Detect which cell encompasses the target text, then output its [X, Y] center coordinate. 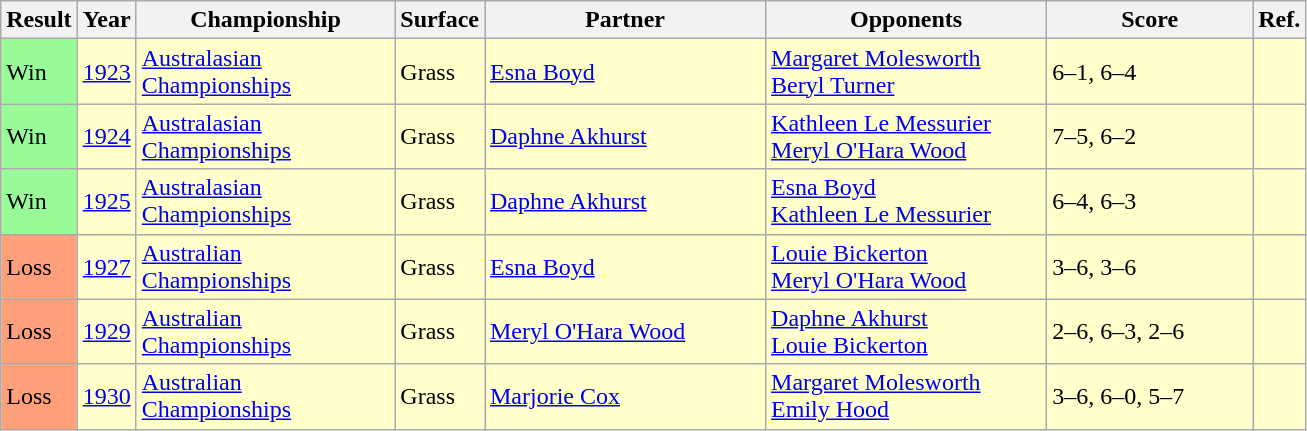
Louie Bickerton Meryl O'Hara Wood [906, 266]
Meryl O'Hara Wood [624, 332]
1923 [106, 72]
Margaret Molesworth Emily Hood [906, 396]
3–6, 6–0, 5–7 [1150, 396]
6–1, 6–4 [1150, 72]
1930 [106, 396]
Marjorie Cox [624, 396]
Championship [266, 20]
Kathleen Le Messurier Meryl O'Hara Wood [906, 136]
1929 [106, 332]
1925 [106, 202]
1927 [106, 266]
Daphne Akhurst Louie Bickerton [906, 332]
Margaret Molesworth Beryl Turner [906, 72]
Result [39, 20]
Surface [440, 20]
1924 [106, 136]
2–6, 6–3, 2–6 [1150, 332]
6–4, 6–3 [1150, 202]
Esna Boyd Kathleen Le Messurier [906, 202]
7–5, 6–2 [1150, 136]
Year [106, 20]
Opponents [906, 20]
3–6, 3–6 [1150, 266]
Partner [624, 20]
Score [1150, 20]
Ref. [1280, 20]
